Provide the [x, y] coordinate of the cell's center where the given text is located.  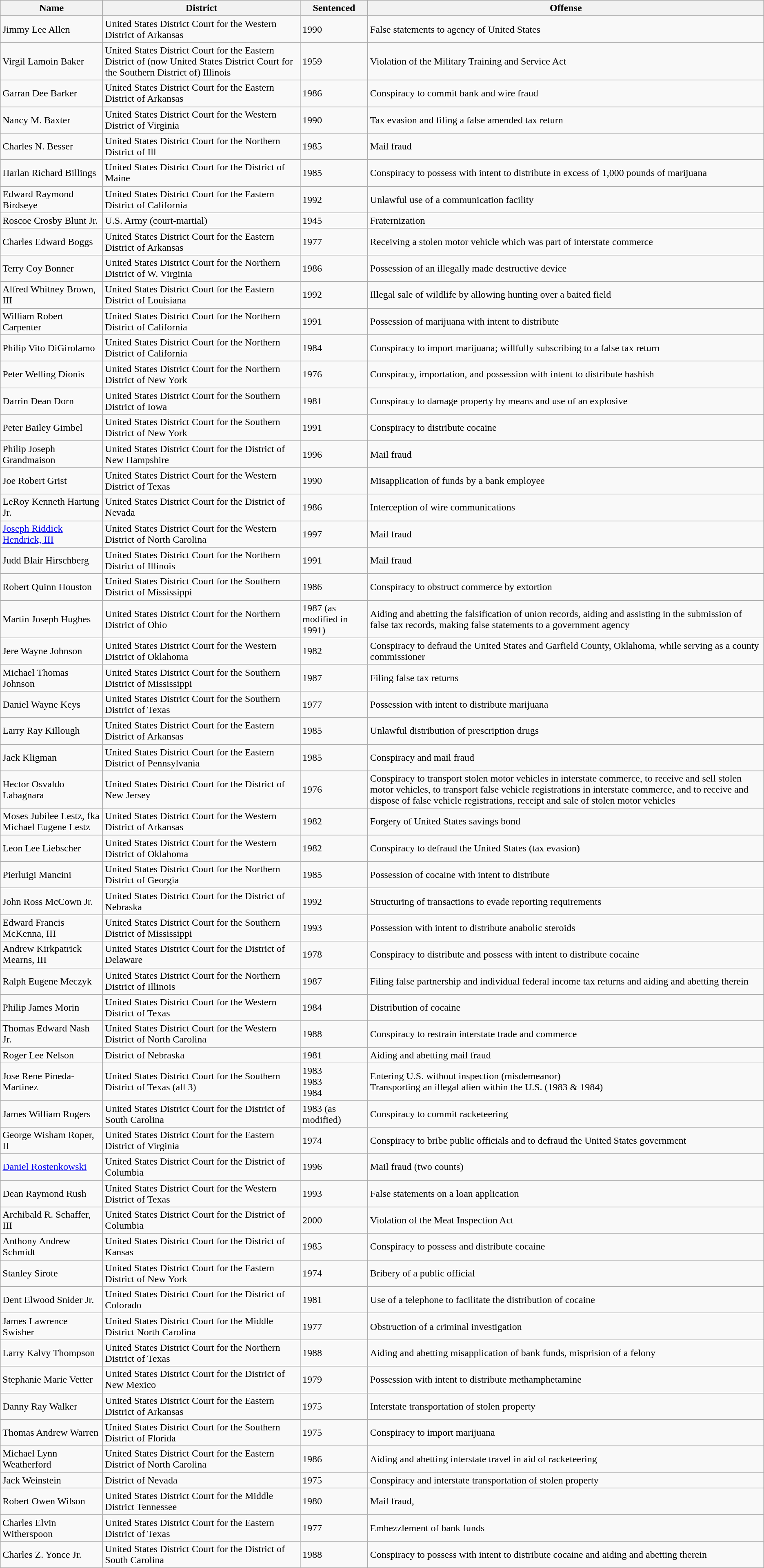
Filing false partnership and individual federal income tax returns and aiding and abetting therein [566, 981]
United States District Court for the District of Nebraska [202, 902]
Jimmy Lee Allen [51, 29]
1978 [334, 955]
Conspiracy to damage property by means and use of an explosive [566, 401]
Violation of the Military Training and Service Act [566, 61]
Sentenced [334, 8]
United States District Court for the Northern District of Texas [202, 1353]
District of Nebraska [202, 1055]
Andrew Kirkpatrick Mearns, III [51, 955]
Philip Vito DiGirolamo [51, 348]
Anthony Andrew Schmidt [51, 1247]
Illegal sale of wildlife by allowing hunting over a baited field [566, 295]
Alfred Whitney Brown, III [51, 295]
Danny Ray Walker [51, 1406]
Aiding and abetting misapplication of bank funds, misprision of a felony [566, 1353]
Embezzlement of bank funds [566, 1528]
Possession with intent to distribute marijuana [566, 704]
Peter Bailey Gimbel [51, 428]
Larry Kalvy Thompson [51, 1353]
United States District Court for the Northern District of Ill [202, 146]
Possession with intent to distribute anabolic steroids [566, 928]
United States District Court for the Southern District of Iowa [202, 401]
Terry Coy Bonner [51, 268]
George Wisham Roper, II [51, 1140]
Structuring of transactions to evade reporting requirements [566, 902]
1997 [334, 534]
Hector Osvaldo Labagnara [51, 790]
Mail fraud, [566, 1501]
Tax evasion and filing a false amended tax return [566, 120]
Possession of cocaine with intent to distribute [566, 875]
Dean Raymond Rush [51, 1193]
Daniel Wayne Keys [51, 704]
Virgil Lamoin Baker [51, 61]
Conspiracy and interstate transportation of stolen property [566, 1480]
Aiding and abetting mail fraud [566, 1055]
Thomas Edward Nash Jr. [51, 1034]
Filing false tax returns [566, 678]
Conspiracy to possess with intent to distribute in excess of 1,000 pounds of marijuana [566, 173]
1959 [334, 61]
United States District Court for the District of Delaware [202, 955]
Martin Joseph Hughes [51, 619]
John Ross McCown Jr. [51, 902]
United States District Court for the District of Kansas [202, 1247]
Conspiracy to restrain interstate trade and commerce [566, 1034]
Possession of marijuana with intent to distribute [566, 321]
Aiding and abetting interstate travel in aid of racketeering [566, 1459]
United States District Court for the Middle District North Carolina [202, 1326]
Conspiracy to import marijuana; willfully subscribing to a false tax return [566, 348]
Fraternization [566, 220]
Conspiracy and mail fraud [566, 757]
Larry Ray Killough [51, 731]
Stephanie Marie Vetter [51, 1379]
Judd Blair Hirschberg [51, 560]
Obstruction of a criminal investigation [566, 1326]
Charles Elvin Witherspoon [51, 1528]
United States District Court for the Southern District of Texas (all 3) [202, 1082]
United States District Court for the District of New Jersey [202, 790]
Charles Edward Boggs [51, 242]
United States District Court for the District of New Hampshire [202, 454]
Conspiracy to commit bank and wire fraud [566, 93]
Entering U.S. without inspection (misdemeanor) Transporting an illegal alien within the U.S. (1983 & 1984) [566, 1082]
Michael Lynn Weatherford [51, 1459]
United States District Court for the Southern District of Texas [202, 704]
United States District Court for the District of New Mexico [202, 1379]
United States District Court for the District of Maine [202, 173]
Michael Thomas Johnson [51, 678]
Philip James Morin [51, 1008]
Roger Lee Nelson [51, 1055]
Robert Quinn Houston [51, 587]
William Robert Carpenter [51, 321]
Leon Lee Liebscher [51, 849]
Garran Dee Barker [51, 93]
1980 [334, 1501]
United States District Court for the Eastern District of Pennsylvania [202, 757]
District [202, 8]
Use of a telephone to facilitate the distribution of cocaine [566, 1300]
United States District Court for the Northern District of Georgia [202, 875]
1979 [334, 1379]
United States District Court for the Eastern District of Texas [202, 1528]
1945 [334, 220]
Archibald R. Schaffer, III [51, 1220]
Conspiracy to distribute and possess with intent to distribute cocaine [566, 955]
Distribution of cocaine [566, 1008]
Mail fraud (two counts) [566, 1167]
Pierluigi Mancini [51, 875]
Conspiracy to import marijuana [566, 1432]
Conspiracy to distribute cocaine [566, 428]
1987 (as modified in 1991) [334, 619]
Robert Owen Wilson [51, 1501]
United States District Court for the Eastern District of North Carolina [202, 1459]
Edward Raymond Birdseye [51, 199]
Nancy M. Baxter [51, 120]
United States District Court for the Western District of Virginia [202, 120]
Ralph Eugene Meczyk [51, 981]
Peter Welling Dionis [51, 375]
False statements to agency of United States [566, 29]
Charles N. Besser [51, 146]
United States District Court for the Southern District of New York [202, 428]
Conspiracy to obstruct commerce by extortion [566, 587]
Conspiracy to defraud the United States (tax evasion) [566, 849]
District of Nevada [202, 1480]
1983 (as modified) [334, 1114]
James Lawrence Swisher [51, 1326]
Receiving a stolen motor vehicle which was part of interstate commerce [566, 242]
Jose Rene Pineda-Martinez [51, 1082]
Charles Z. Yonce Jr. [51, 1554]
James William Rogers [51, 1114]
Offense [566, 8]
LeRoy Kenneth Hartung Jr. [51, 507]
Moses Jubilee Lestz, fka Michael Eugene Lestz [51, 822]
Forgery of United States savings bond [566, 822]
Conspiracy, importation, and possession with intent to distribute hashish [566, 375]
Stanley Sirote [51, 1273]
United States District Court for the District of Colorado [202, 1300]
Conspiracy to bribe public officials and to defraud the United States government [566, 1140]
United States District Court for the Middle District Tennessee [202, 1501]
U.S. Army (court-martial) [202, 220]
Philip Joseph Grandmaison [51, 454]
Joseph Riddick Hendrick, III [51, 534]
Joe Robert Grist [51, 481]
United States District Court for the Northern District of New York [202, 375]
Possession with intent to distribute methamphetamine [566, 1379]
United States District Court for the Northern District of Ohio [202, 619]
Jack Kligman [51, 757]
Bribery of a public official [566, 1273]
Unlawful distribution of prescription drugs [566, 731]
Misapplication of funds by a bank employee [566, 481]
Conspiracy to possess with intent to distribute cocaine and aiding and abetting therein [566, 1554]
Violation of the Meat Inspection Act [566, 1220]
Thomas Andrew Warren [51, 1432]
Jack Weinstein [51, 1480]
Interception of wire communications [566, 507]
Possession of an illegally made destructive device [566, 268]
Conspiracy to defraud the United States and Garfield County, Oklahoma, while serving as a county commissioner [566, 651]
False statements on a loan application [566, 1193]
United States District Court for the Eastern District of Louisiana [202, 295]
2000 [334, 1220]
United States District Court for the Eastern District of (now United States District Court for the Southern District of) Illinois [202, 61]
United States District Court for the Eastern District of New York [202, 1273]
United States District Court for the Eastern District of California [202, 199]
United States District Court for the Eastern District of Virginia [202, 1140]
Edward Francis McKenna, III [51, 928]
Conspiracy to commit racketeering [566, 1114]
Jere Wayne Johnson [51, 651]
Name [51, 8]
Daniel Rostenkowski [51, 1167]
Interstate transportation of stolen property [566, 1406]
United States District Court for the District of Nevada [202, 507]
United States District Court for the Northern District of W. Virginia [202, 268]
Conspiracy to possess and distribute cocaine [566, 1247]
Roscoe Crosby Blunt Jr. [51, 220]
United States District Court for the Southern District of Florida [202, 1432]
Unlawful use of a communication facility [566, 199]
Harlan Richard Billings [51, 173]
Darrin Dean Dorn [51, 401]
1983 1983 1984 [334, 1082]
Dent Elwood Snider Jr. [51, 1300]
